Determine the (x, y) coordinate at the center of the cell enclosing the given text.  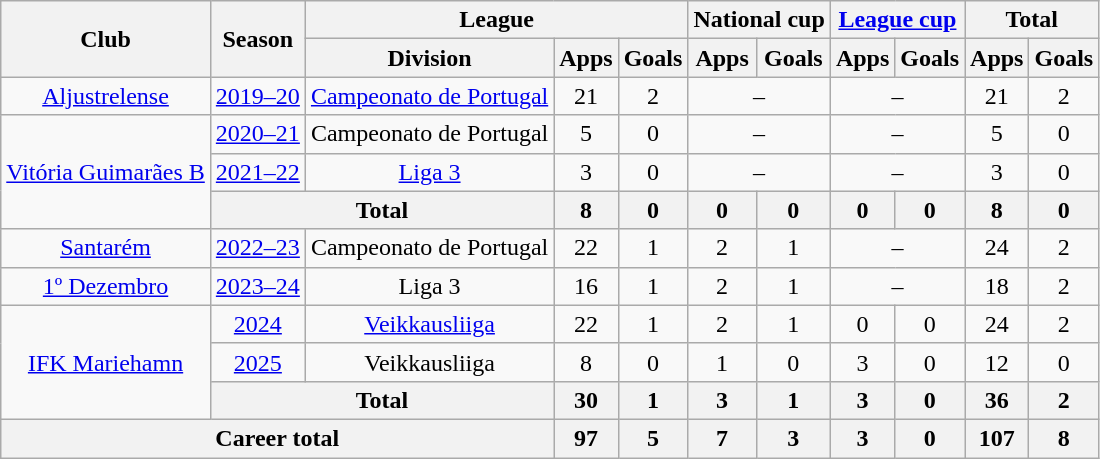
12 (997, 362)
League cup (897, 20)
Santarém (106, 248)
16 (586, 286)
National cup (759, 20)
2020–21 (258, 134)
7 (722, 438)
2025 (258, 362)
Season (258, 39)
2023–24 (258, 286)
107 (997, 438)
18 (997, 286)
2024 (258, 324)
Division (429, 58)
League (496, 20)
2021–22 (258, 172)
1º Dezembro (106, 286)
97 (586, 438)
Club (106, 39)
Aljustrelense (106, 96)
36 (997, 400)
Career total (278, 438)
2019–20 (258, 96)
30 (586, 400)
IFK Mariehamn (106, 362)
Vitória Guimarães B (106, 172)
2022–23 (258, 248)
